Search for the cell housing the specified text and yield its [x, y] center coordinate. 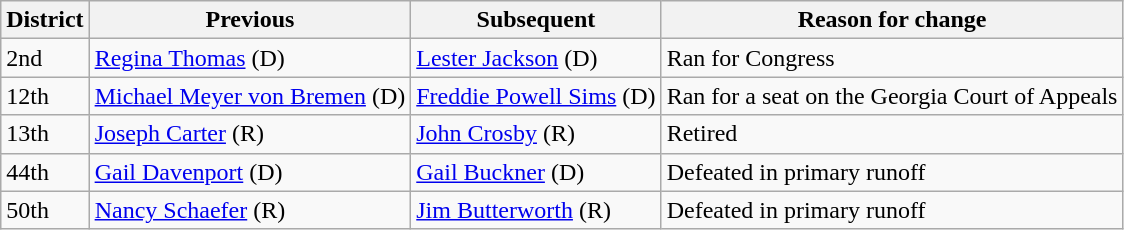
50th [45, 210]
Freddie Powell Sims (D) [536, 96]
Regina Thomas (D) [250, 58]
District [45, 20]
Retired [892, 134]
13th [45, 134]
Previous [250, 20]
Ran for Congress [892, 58]
John Crosby (R) [536, 134]
Nancy Schaefer (R) [250, 210]
Gail Davenport (D) [250, 172]
Subsequent [536, 20]
Reason for change [892, 20]
Jim Butterworth (R) [536, 210]
Lester Jackson (D) [536, 58]
12th [45, 96]
Michael Meyer von Bremen (D) [250, 96]
2nd [45, 58]
44th [45, 172]
Gail Buckner (D) [536, 172]
Joseph Carter (R) [250, 134]
Ran for a seat on the Georgia Court of Appeals [892, 96]
